Return the [x, y] coordinate for the center point of the cell that contains the specified text.  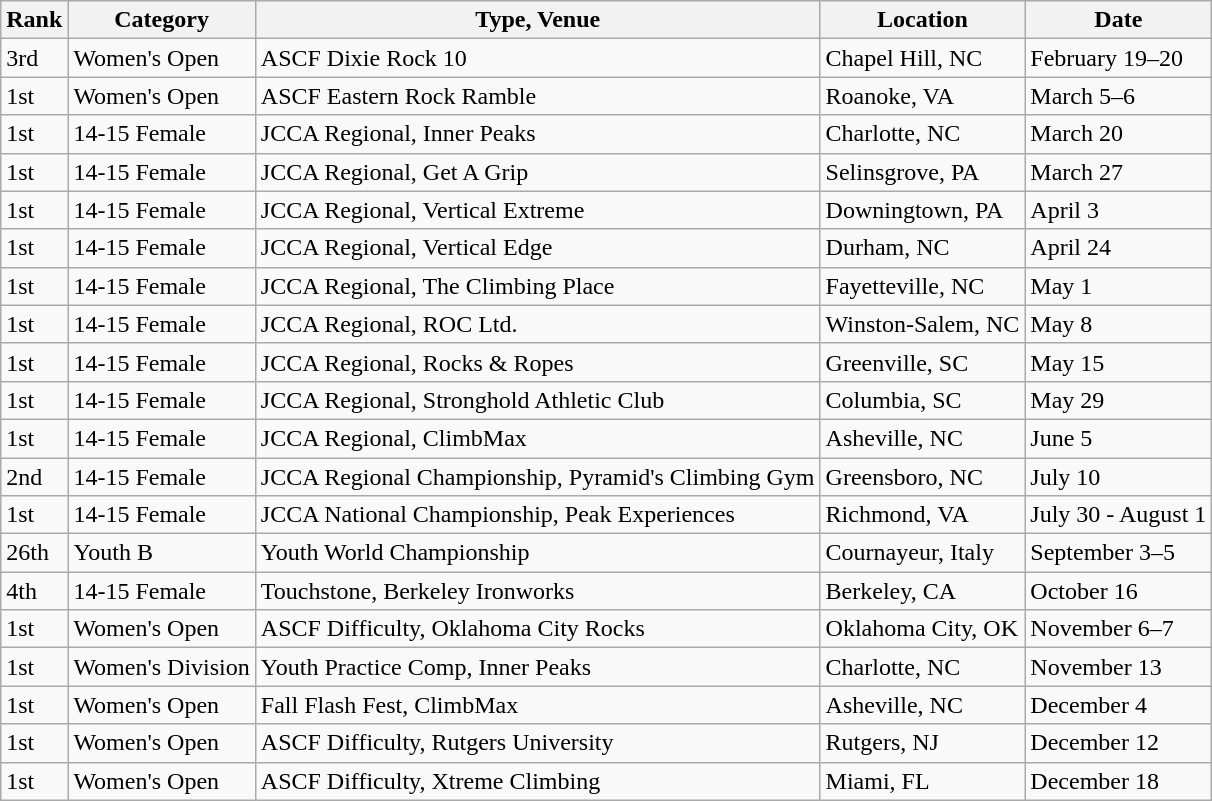
May 1 [1118, 286]
Berkeley, CA [922, 591]
March 5–6 [1118, 96]
Winston-Salem, NC [922, 324]
July 30 - August 1 [1118, 515]
Date [1118, 20]
Location [922, 20]
2nd [34, 477]
JCCA Regional, ClimbMax [538, 438]
JCCA Regional, Vertical Edge [538, 248]
February 19–20 [1118, 58]
ASCF Dixie Rock 10 [538, 58]
Rank [34, 20]
Type, Venue [538, 20]
Cournayeur, Italy [922, 553]
Columbia, SC [922, 400]
Selinsgrove, PA [922, 172]
Oklahoma City, OK [922, 629]
3rd [34, 58]
March 27 [1118, 172]
July 10 [1118, 477]
October 16 [1118, 591]
November 13 [1118, 667]
Fayetteville, NC [922, 286]
Youth Practice Comp, Inner Peaks [538, 667]
Touchstone, Berkeley Ironworks [538, 591]
Greenville, SC [922, 362]
JCCA Regional, Inner Peaks [538, 134]
ASCF Difficulty, Xtreme Climbing [538, 781]
Chapel Hill, NC [922, 58]
JCCA Regional Championship, Pyramid's Climbing Gym [538, 477]
4th [34, 591]
JCCA Regional, Rocks & Ropes [538, 362]
Miami, FL [922, 781]
June 5 [1118, 438]
ASCF Difficulty, Rutgers University [538, 743]
JCCA Regional, Vertical Extreme [538, 210]
Richmond, VA [922, 515]
March 20 [1118, 134]
26th [34, 553]
May 8 [1118, 324]
JCCA Regional, Get A Grip [538, 172]
Downingtown, PA [922, 210]
JCCA Regional, Stronghold Athletic Club [538, 400]
December 12 [1118, 743]
Fall Flash Fest, ClimbMax [538, 705]
JCCA Regional, ROC Ltd. [538, 324]
Youth B [162, 553]
April 3 [1118, 210]
May 15 [1118, 362]
Category [162, 20]
Youth World Championship [538, 553]
Durham, NC [922, 248]
April 24 [1118, 248]
JCCA National Championship, Peak Experiences [538, 515]
December 18 [1118, 781]
Roanoke, VA [922, 96]
Rutgers, NJ [922, 743]
Greensboro, NC [922, 477]
ASCF Difficulty, Oklahoma City Rocks [538, 629]
Women's Division [162, 667]
May 29 [1118, 400]
September 3–5 [1118, 553]
November 6–7 [1118, 629]
JCCA Regional, The Climbing Place [538, 286]
December 4 [1118, 705]
ASCF Eastern Rock Ramble [538, 96]
